Return [X, Y] of the center of cell containing provided text 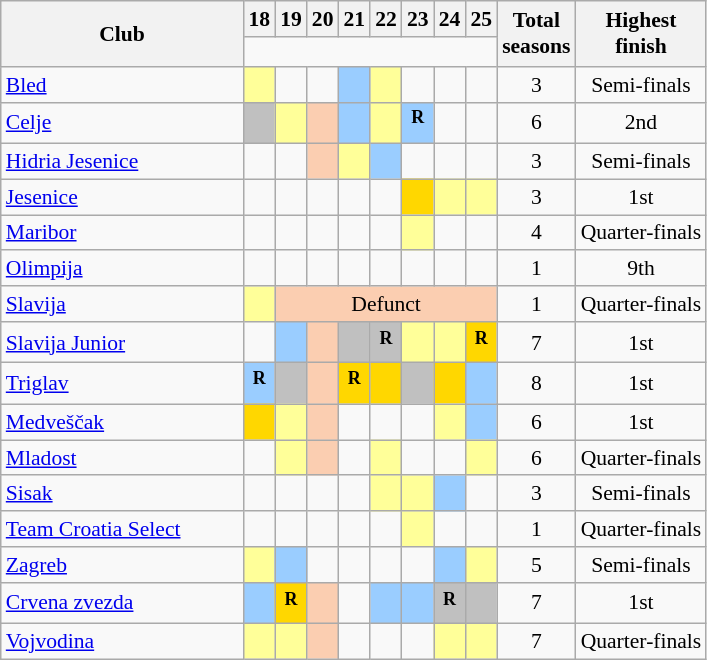
Jesenice [122, 197]
Totalseasons [536, 34]
Hidria Jesenice [122, 162]
Olimpija [122, 269]
Bled [122, 85]
20 [323, 19]
Vojvodina [122, 642]
Mladost [122, 458]
Triglav [122, 384]
Slavija Junior [122, 342]
Maribor [122, 233]
23 [418, 19]
22 [386, 19]
Crvena zvezda [122, 604]
Highestfinish [642, 34]
4 [536, 233]
Celje [122, 122]
2nd [642, 122]
9th [642, 269]
Sisak [122, 494]
24 [450, 19]
Club [122, 34]
19 [291, 19]
8 [536, 384]
Defunct [386, 304]
18 [259, 19]
Zagreb [122, 565]
21 [355, 19]
Team Croatia Select [122, 529]
Medveščak [122, 422]
Slavija [122, 304]
25 [481, 19]
5 [536, 565]
